Detect which cell encompasses the target text, then output its (x, y) center coordinate. 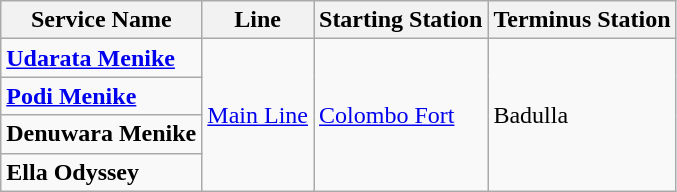
Starting Station (401, 20)
Udarata Menike (102, 58)
Terminus Station (582, 20)
Denuwara Menike (102, 134)
Colombo Fort (401, 115)
Podi Menike (102, 96)
Main Line (258, 115)
Service Name (102, 20)
Line (258, 20)
Ella Odyssey (102, 172)
Badulla (582, 115)
